Locate the cell with the specified text and output its [x, y] center coordinate. 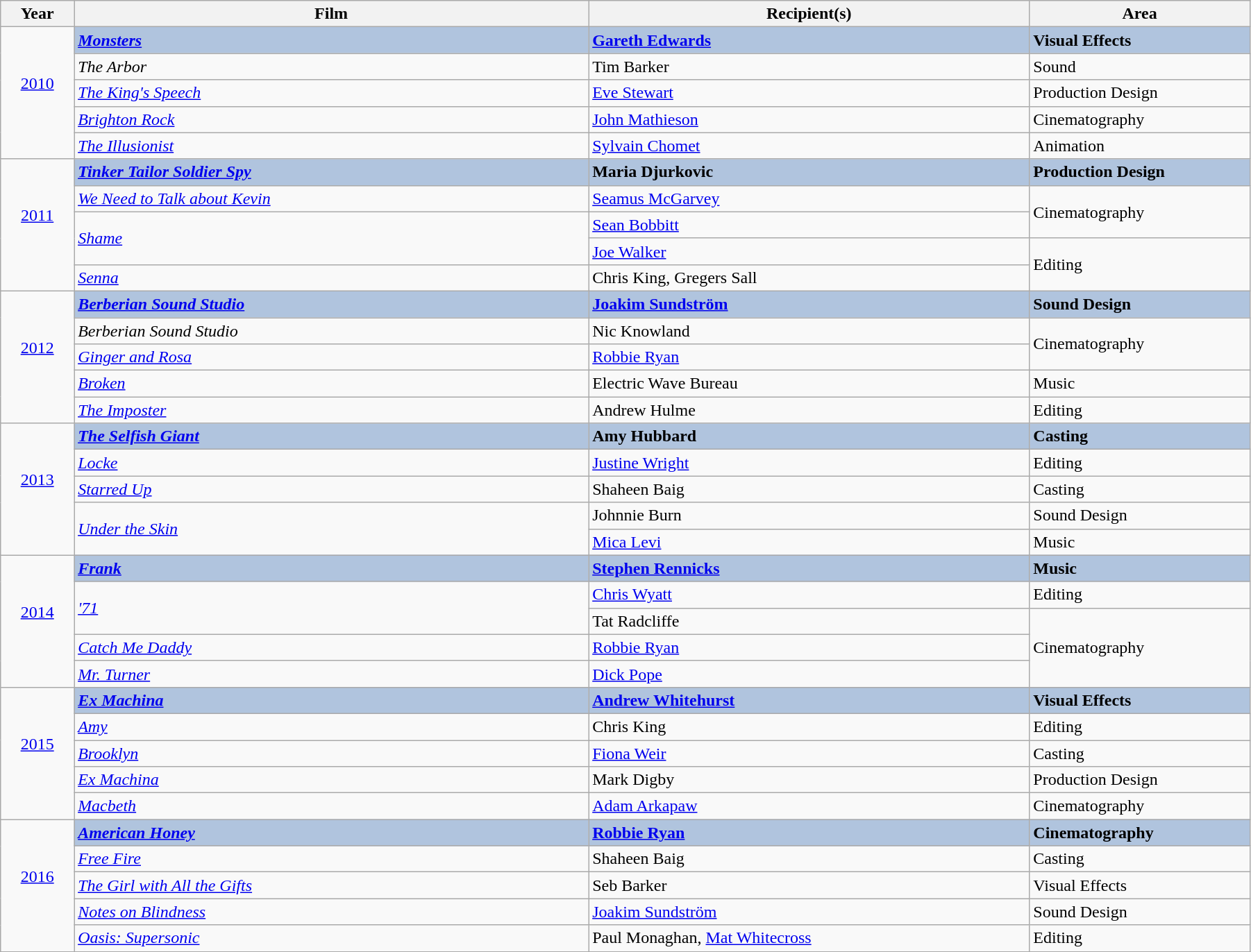
Seb Barker [809, 885]
Joe Walker [809, 251]
Senna [332, 278]
Frank [332, 568]
Free Fire [332, 859]
American Honey [332, 833]
Tat Radcliffe [809, 621]
Sylvain Chomet [809, 146]
Film [332, 14]
Stephen Rennicks [809, 568]
Paul Monaghan, Mat Whitecross [809, 938]
The Arbor [332, 67]
Brooklyn [332, 753]
Tinker Tailor Soldier Spy [332, 172]
The Girl with All the Gifts [332, 885]
Eve Stewart [809, 93]
Dick Pope [809, 674]
Oasis: Supersonic [332, 938]
Monsters [332, 40]
Macbeth [332, 806]
2014 [37, 621]
2016 [37, 885]
Adam Arkapaw [809, 806]
2015 [37, 753]
Mr. Turner [332, 674]
The Illusionist [332, 146]
Amy Hubbard [809, 436]
2012 [37, 357]
Fiona Weir [809, 753]
Year [37, 14]
Mica Levi [809, 542]
Ginger and Rosa [332, 357]
Maria Djurkovic [809, 172]
Johnnie Burn [809, 516]
Sean Bobbitt [809, 225]
Sound [1140, 67]
Area [1140, 14]
Animation [1140, 146]
Catch Me Daddy [332, 647]
2013 [37, 489]
Gareth Edwards [809, 40]
Nic Knowland [809, 331]
We Need to Talk about Kevin [332, 198]
Starred Up [332, 489]
Electric Wave Bureau [809, 384]
The Selfish Giant [332, 436]
The Imposter [332, 410]
Recipient(s) [809, 14]
Chris King [809, 726]
Chris Wyatt [809, 595]
Tim Barker [809, 67]
John Mathieson [809, 119]
Under the Skin [332, 529]
Notes on Blindness [332, 912]
2011 [37, 225]
Mark Digby [809, 780]
2010 [37, 93]
The King's Speech [332, 93]
Broken [332, 384]
Justine Wright [809, 463]
Andrew Whitehurst [809, 700]
Amy [332, 726]
Chris King, Gregers Sall [809, 278]
Seamus McGarvey [809, 198]
'71 [332, 608]
Andrew Hulme [809, 410]
Shame [332, 238]
Locke [332, 463]
Brighton Rock [332, 119]
